Scan for the cell matching the given text and deliver its (x, y) coordinate at center. 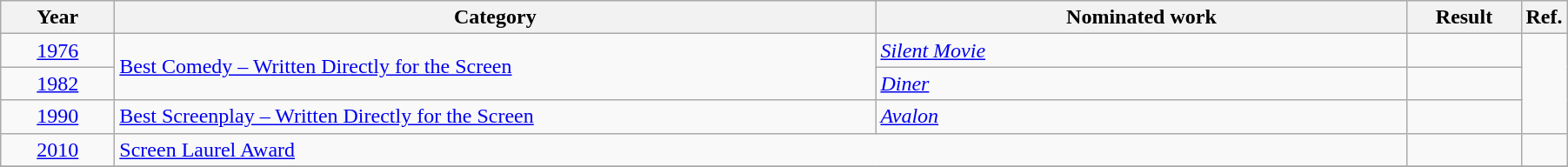
1990 (57, 117)
Category (496, 17)
Screen Laurel Award (761, 150)
Result (1465, 17)
2010 (57, 150)
Ref. (1545, 17)
Silent Movie (1141, 50)
1976 (57, 50)
Nominated work (1141, 17)
1982 (57, 83)
Diner (1141, 83)
Best Comedy – Written Directly for the Screen (496, 67)
Best Screenplay – Written Directly for the Screen (496, 117)
Avalon (1141, 117)
Year (57, 17)
